Return [x, y] of the center of cell containing provided text 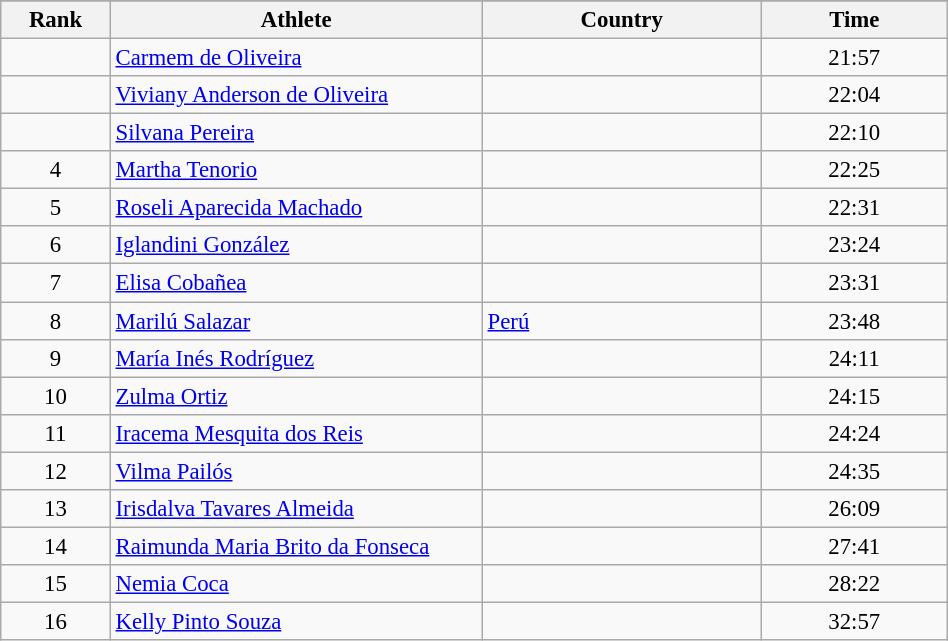
23:24 [854, 245]
Viviany Anderson de Oliveira [296, 95]
Carmem de Oliveira [296, 58]
Country [622, 20]
Nemia Coca [296, 584]
Iglandini González [296, 245]
Raimunda Maria Brito da Fonseca [296, 546]
15 [56, 584]
27:41 [854, 546]
14 [56, 546]
Irisdalva Tavares Almeida [296, 509]
Rank [56, 20]
26:09 [854, 509]
5 [56, 208]
24:35 [854, 471]
6 [56, 245]
22:04 [854, 95]
Martha Tenorio [296, 170]
Silvana Pereira [296, 133]
Roseli Aparecida Machado [296, 208]
7 [56, 283]
24:15 [854, 396]
13 [56, 509]
Time [854, 20]
Vilma Pailós [296, 471]
Kelly Pinto Souza [296, 621]
4 [56, 170]
22:10 [854, 133]
Elisa Cobañea [296, 283]
8 [56, 321]
Marilú Salazar [296, 321]
23:31 [854, 283]
Perú [622, 321]
Athlete [296, 20]
24:11 [854, 358]
32:57 [854, 621]
22:25 [854, 170]
María Inés Rodríguez [296, 358]
16 [56, 621]
28:22 [854, 584]
10 [56, 396]
Zulma Ortiz [296, 396]
9 [56, 358]
12 [56, 471]
Iracema Mesquita dos Reis [296, 433]
21:57 [854, 58]
22:31 [854, 208]
23:48 [854, 321]
24:24 [854, 433]
11 [56, 433]
